Provide the [X, Y] coordinate of the cell's center where the given text is located.  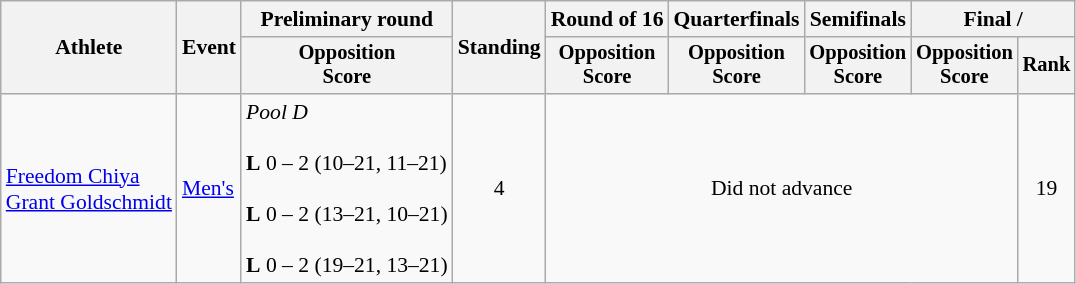
Men's [209, 188]
Preliminary round [347, 19]
Pool DL 0 – 2 (10–21, 11–21)L 0 – 2 (13–21, 10–21)L 0 – 2 (19–21, 13–21) [347, 188]
4 [500, 188]
Round of 16 [608, 19]
19 [1047, 188]
Athlete [89, 48]
Event [209, 48]
Freedom ChiyaGrant Goldschmidt [89, 188]
Standing [500, 48]
Quarterfinals [736, 19]
Rank [1047, 66]
Did not advance [782, 188]
Final / [993, 19]
Semifinals [858, 19]
